Provide the [X, Y] coordinate of the cell's center where the given text is located.  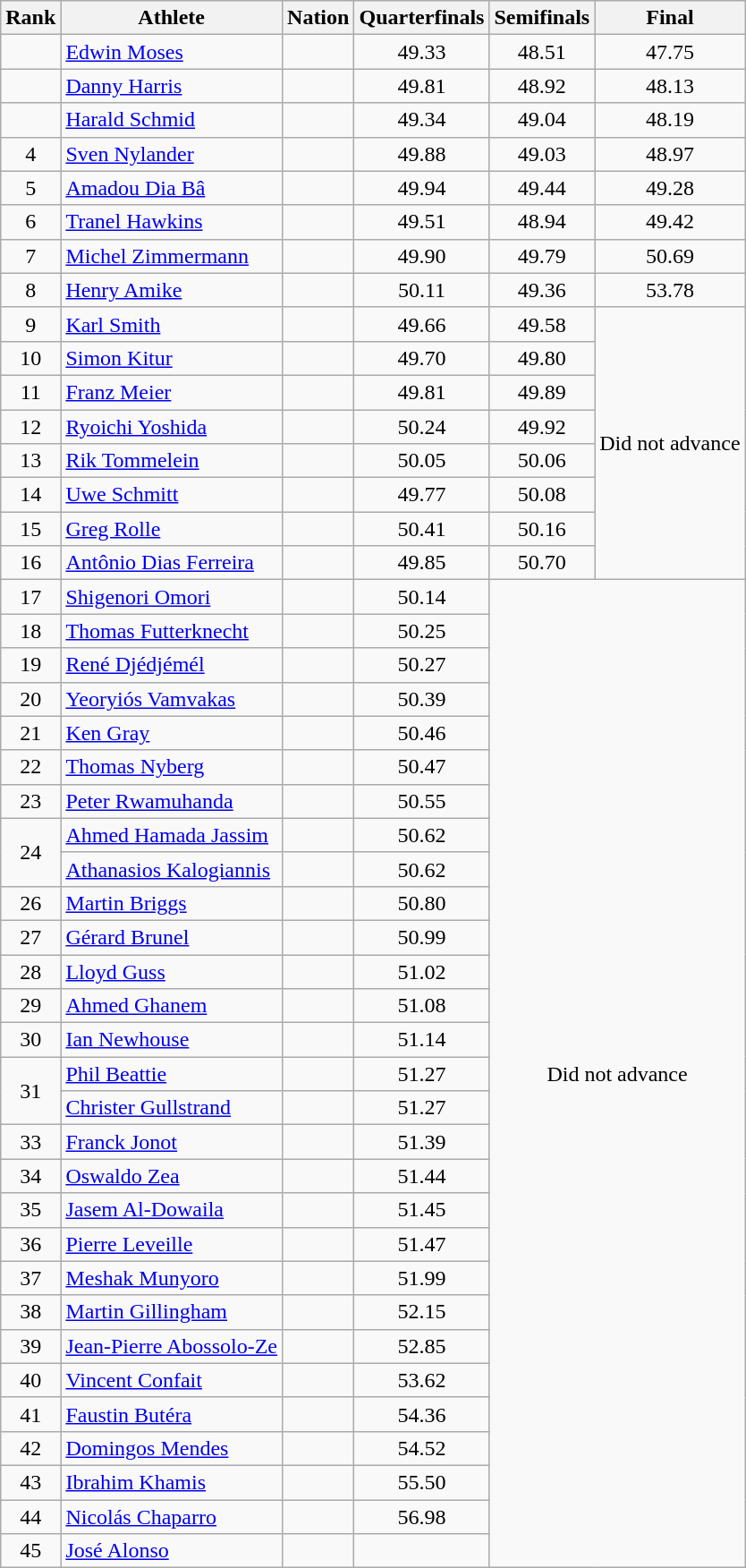
51.47 [422, 1244]
Gérard Brunel [172, 937]
47.75 [670, 52]
29 [30, 1006]
28 [30, 971]
Simon Kitur [172, 358]
José Alonso [172, 1551]
11 [30, 392]
18 [30, 631]
50.05 [422, 461]
52.85 [422, 1346]
Nation [318, 18]
Franck Jonot [172, 1142]
Lloyd Guss [172, 971]
Peter Rwamuhanda [172, 801]
49.42 [670, 222]
39 [30, 1346]
50.39 [422, 699]
48.19 [670, 120]
Rank [30, 18]
Final [670, 18]
René Djédjémél [172, 665]
50.06 [542, 461]
49.33 [422, 52]
31 [30, 1091]
49.44 [542, 188]
30 [30, 1040]
9 [30, 324]
Vincent Confait [172, 1380]
Ibrahim Khamis [172, 1482]
50.25 [422, 631]
51.02 [422, 971]
5 [30, 188]
49.77 [422, 495]
49.85 [422, 563]
Franz Meier [172, 392]
50.55 [422, 801]
15 [30, 529]
Martin Briggs [172, 903]
Ian Newhouse [172, 1040]
Rik Tommelein [172, 461]
36 [30, 1244]
Jasem Al-Dowaila [172, 1210]
48.13 [670, 86]
49.94 [422, 188]
Ryoichi Yoshida [172, 427]
54.52 [422, 1448]
48.92 [542, 86]
41 [30, 1414]
50.70 [542, 563]
Uwe Schmitt [172, 495]
50.24 [422, 427]
51.99 [422, 1278]
33 [30, 1142]
50.08 [542, 495]
50.16 [542, 529]
Faustin Butéra [172, 1414]
14 [30, 495]
45 [30, 1551]
19 [30, 665]
49.90 [422, 256]
34 [30, 1176]
Semifinals [542, 18]
56.98 [422, 1517]
Shigenori Omori [172, 597]
49.70 [422, 358]
43 [30, 1482]
37 [30, 1278]
Pierre Leveille [172, 1244]
Domingos Mendes [172, 1448]
10 [30, 358]
27 [30, 937]
50.46 [422, 733]
Harald Schmid [172, 120]
Sven Nylander [172, 154]
Ahmed Ghanem [172, 1006]
Ken Gray [172, 733]
20 [30, 699]
16 [30, 563]
23 [30, 801]
17 [30, 597]
48.97 [670, 154]
Phil Beattie [172, 1074]
7 [30, 256]
Jean-Pierre Abossolo-Ze [172, 1346]
Christer Gullstrand [172, 1108]
Martin Gillingham [172, 1312]
Thomas Futterknecht [172, 631]
49.80 [542, 358]
54.36 [422, 1414]
50.99 [422, 937]
21 [30, 733]
49.79 [542, 256]
24 [30, 852]
50.11 [422, 290]
Thomas Nyberg [172, 767]
Antônio Dias Ferreira [172, 563]
50.41 [422, 529]
4 [30, 154]
50.80 [422, 903]
Danny Harris [172, 86]
44 [30, 1517]
Meshak Munyoro [172, 1278]
Tranel Hawkins [172, 222]
49.58 [542, 324]
49.88 [422, 154]
50.27 [422, 665]
Quarterfinals [422, 18]
49.51 [422, 222]
52.15 [422, 1312]
13 [30, 461]
49.89 [542, 392]
49.03 [542, 154]
Karl Smith [172, 324]
Nicolás Chaparro [172, 1517]
51.14 [422, 1040]
50.69 [670, 256]
40 [30, 1380]
Greg Rolle [172, 529]
22 [30, 767]
Oswaldo Zea [172, 1176]
51.39 [422, 1142]
42 [30, 1448]
51.45 [422, 1210]
8 [30, 290]
26 [30, 903]
49.34 [422, 120]
35 [30, 1210]
51.08 [422, 1006]
Ahmed Hamada Jassim [172, 835]
50.14 [422, 597]
48.51 [542, 52]
38 [30, 1312]
53.62 [422, 1380]
48.94 [542, 222]
49.66 [422, 324]
Amadou Dia Bâ [172, 188]
6 [30, 222]
Edwin Moses [172, 52]
12 [30, 427]
Henry Amike [172, 290]
50.47 [422, 767]
Yeoryiós Vamvakas [172, 699]
49.04 [542, 120]
Michel Zimmermann [172, 256]
51.44 [422, 1176]
49.36 [542, 290]
53.78 [670, 290]
49.92 [542, 427]
49.28 [670, 188]
Athanasios Kalogiannis [172, 869]
Athlete [172, 18]
55.50 [422, 1482]
